Return (X, Y) of the center of cell containing provided text 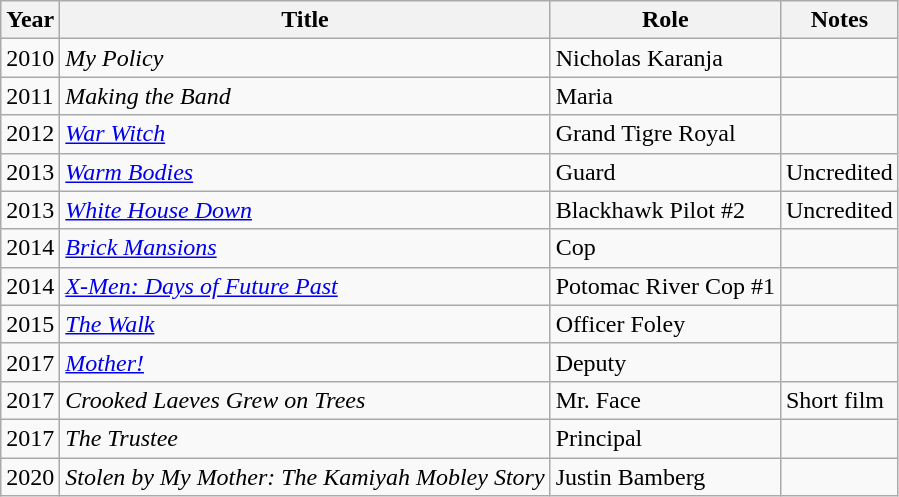
Year (30, 20)
The Walk (305, 324)
Title (305, 20)
Nicholas Karanja (665, 58)
Deputy (665, 362)
Officer Foley (665, 324)
Crooked Laeves Grew on Trees (305, 400)
Blackhawk Pilot #2 (665, 210)
Role (665, 20)
2010 (30, 58)
Principal (665, 438)
Mr. Face (665, 400)
Mother! (305, 362)
2020 (30, 477)
2012 (30, 134)
X-Men: Days of Future Past (305, 286)
The Trustee (305, 438)
War Witch (305, 134)
My Policy (305, 58)
Making the Band (305, 96)
Potomac River Cop #1 (665, 286)
2011 (30, 96)
2015 (30, 324)
Stolen by My Mother: The Kamiyah Mobley Story (305, 477)
Brick Mansions (305, 248)
Short film (839, 400)
Grand Tigre Royal (665, 134)
Notes (839, 20)
Warm Bodies (305, 172)
Guard (665, 172)
Maria (665, 96)
White House Down (305, 210)
Justin Bamberg (665, 477)
Cop (665, 248)
